Provide the (x, y) coordinate of the cell's center where the given text is located.  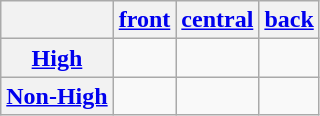
back (289, 20)
front (144, 20)
central (218, 20)
High (57, 58)
Non-High (57, 96)
